Extract the [x, y] coordinate from the center of the cell holding the provided text.  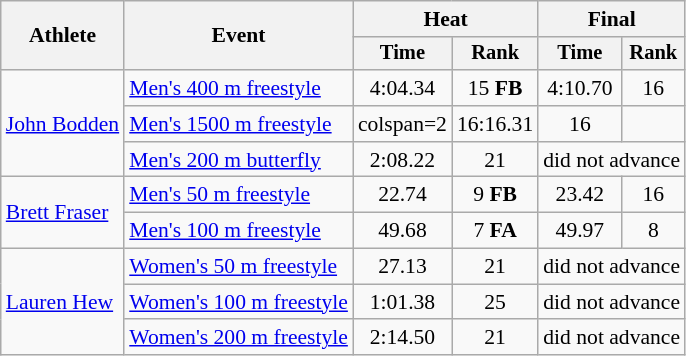
7 FA [495, 231]
Lauren Hew [62, 302]
Women's 100 m freestyle [238, 302]
49.97 [580, 231]
Event [238, 36]
27.13 [402, 267]
Men's 400 m freestyle [238, 88]
2:14.50 [402, 338]
4:04.34 [402, 88]
23.42 [580, 195]
9 FB [495, 195]
Men's 50 m freestyle [238, 195]
2:08.22 [402, 160]
Women's 50 m freestyle [238, 267]
1:01.38 [402, 302]
15 FB [495, 88]
Women's 200 m freestyle [238, 338]
22.74 [402, 195]
colspan=2 [402, 124]
16:16.31 [495, 124]
8 [654, 231]
Brett Fraser [62, 212]
Men's 100 m freestyle [238, 231]
Men's 200 m butterfly [238, 160]
49.68 [402, 231]
Athlete [62, 36]
Men's 1500 m freestyle [238, 124]
Final [612, 19]
25 [495, 302]
John Bodden [62, 124]
Heat [446, 19]
4:10.70 [580, 88]
